Identify which cell holds the provided text, then report its [X, Y] central coordinate. 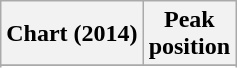
Chart (2014) [72, 34]
Peakposition [189, 34]
